Search for the cell housing the specified text and yield its (x, y) center coordinate. 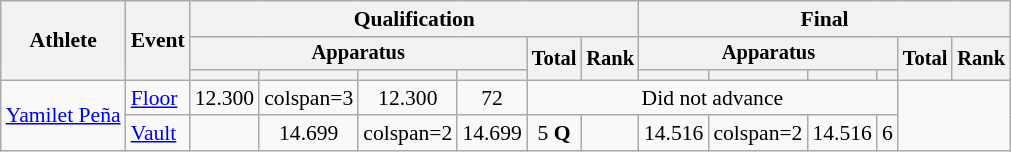
5 Q (554, 134)
Vault (158, 134)
Athlete (64, 40)
Yamilet Peña (64, 116)
6 (888, 134)
72 (492, 98)
Floor (158, 98)
colspan=3 (308, 98)
Did not advance (712, 98)
Event (158, 40)
Final (824, 19)
Qualification (414, 19)
